Pinpoint the cell where the given text exists, returning its [x, y] midpoint coordinate. 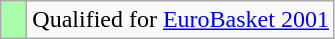
Qualified for EuroBasket 2001 [181, 20]
